Detect which cell encompasses the target text, then output its (x, y) center coordinate. 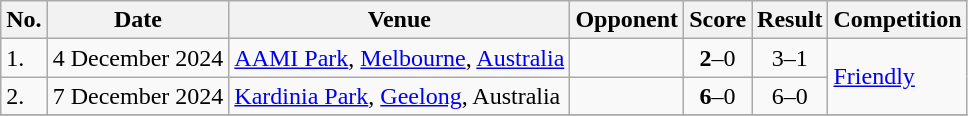
Friendly (898, 77)
No. (24, 20)
1. (24, 58)
2. (24, 96)
3–1 (790, 58)
Kardinia Park, Geelong, Australia (400, 96)
7 December 2024 (138, 96)
Competition (898, 20)
Opponent (627, 20)
Date (138, 20)
AAMI Park, Melbourne, Australia (400, 58)
Result (790, 20)
2–0 (718, 58)
Score (718, 20)
Venue (400, 20)
4 December 2024 (138, 58)
